For the text-containing cell, return its midpoint in [X, Y] coordinate format. 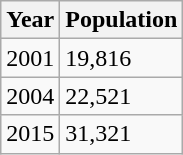
Year [30, 20]
2001 [30, 58]
31,321 [122, 134]
22,521 [122, 96]
2004 [30, 96]
2015 [30, 134]
19,816 [122, 58]
Population [122, 20]
